Pinpoint the cell where the given text exists, returning its (X, Y) midpoint coordinate. 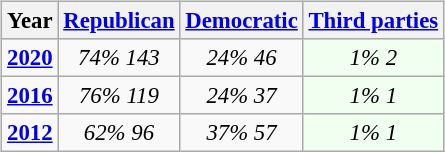
1% 2 (373, 58)
Republican (119, 21)
76% 119 (119, 96)
2012 (30, 133)
Year (30, 21)
74% 143 (119, 58)
2020 (30, 58)
Third parties (373, 21)
37% 57 (242, 133)
2016 (30, 96)
Democratic (242, 21)
24% 37 (242, 96)
62% 96 (119, 133)
24% 46 (242, 58)
